Return (X, Y) of the center of cell containing provided text 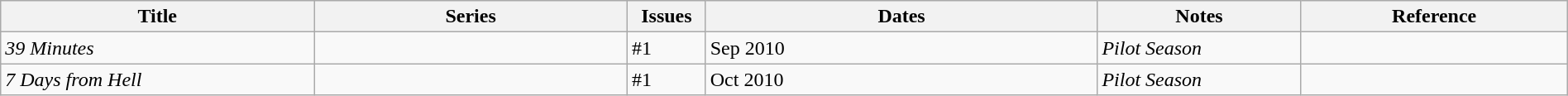
Title (157, 17)
Issues (667, 17)
Sep 2010 (901, 48)
Notes (1199, 17)
Series (471, 17)
39 Minutes (157, 48)
Oct 2010 (901, 79)
Reference (1434, 17)
Dates (901, 17)
7 Days from Hell (157, 79)
